Return the [X, Y] coordinate for the center point of the cell that contains the specified text.  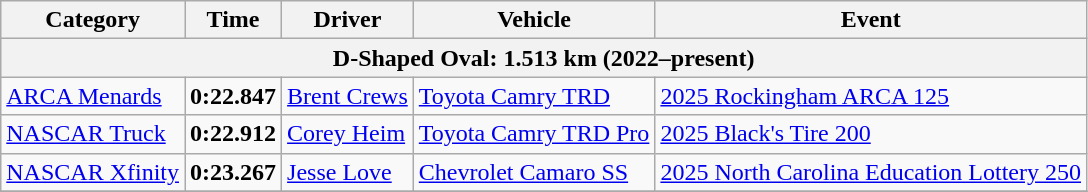
Vehicle [534, 20]
Brent Crews [348, 96]
Jesse Love [348, 172]
NASCAR Xfinity [93, 172]
ARCA Menards [93, 96]
D-Shaped Oval: 1.513 km (2022–present) [544, 58]
Toyota Camry TRD Pro [534, 134]
0:22.847 [232, 96]
2025 Black's Tire 200 [871, 134]
0:22.912 [232, 134]
Driver [348, 20]
Toyota Camry TRD [534, 96]
Corey Heim [348, 134]
2025 Rockingham ARCA 125 [871, 96]
Chevrolet Camaro SS [534, 172]
0:23.267 [232, 172]
Event [871, 20]
2025 North Carolina Education Lottery 250 [871, 172]
NASCAR Truck [93, 134]
Time [232, 20]
Category [93, 20]
